Provide the [X, Y] coordinate of the cell's center where the given text is located.  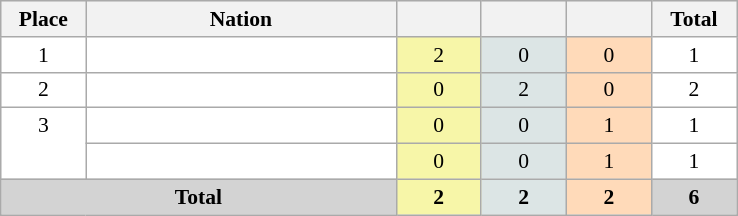
Nation [241, 19]
3 [44, 144]
Place [44, 19]
6 [694, 197]
